Search for the cell housing the specified text and yield its (X, Y) center coordinate. 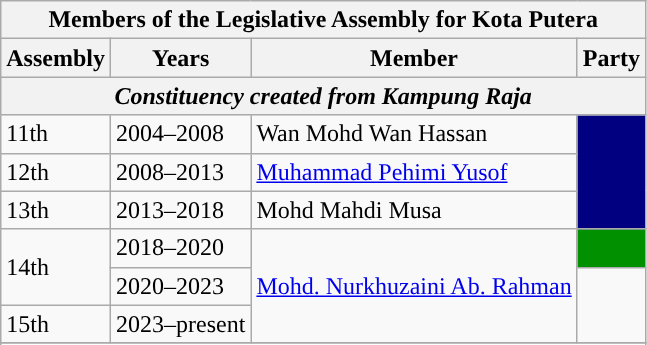
Years (180, 58)
Wan Mohd Wan Hassan (414, 134)
2020–2023 (180, 286)
2004–2008 (180, 134)
15th (56, 324)
Party (611, 58)
Muhammad Pehimi Yusof (414, 172)
12th (56, 172)
13th (56, 210)
2023–present (180, 324)
11th (56, 134)
Member (414, 58)
14th (56, 267)
2008–2013 (180, 172)
2018–2020 (180, 248)
Members of the Legislative Assembly for Kota Putera (324, 20)
Mohd Mahdi Musa (414, 210)
2013–2018 (180, 210)
Assembly (56, 58)
Constituency created from Kampung Raja (324, 96)
Mohd. Nurkhuzaini Ab. Rahman (414, 286)
